Find where the given text appears and provide that cell's center as (x, y) coordinate. 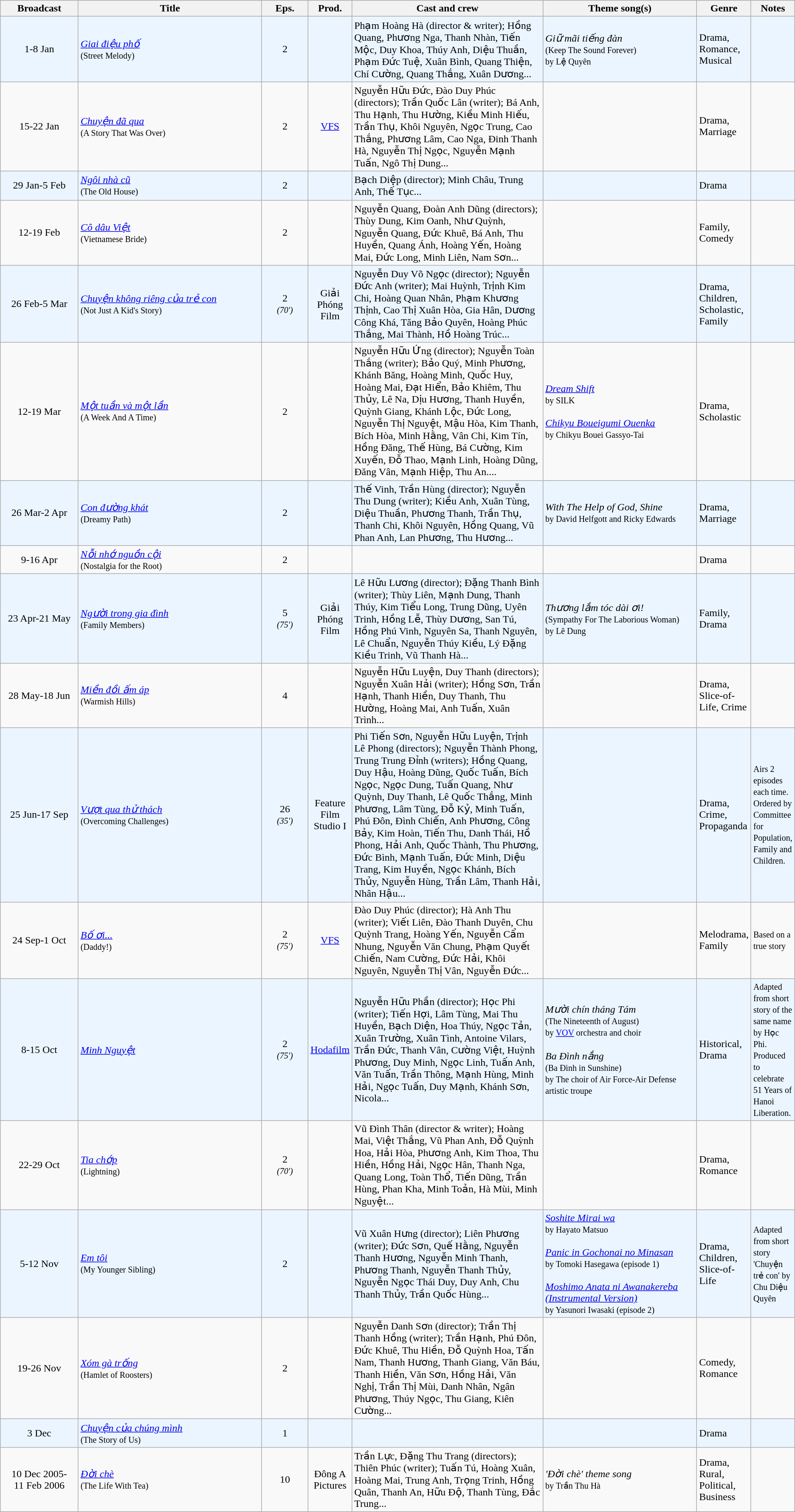
Tia chớp (Lightning) (170, 1165)
Chuyện đã qua (A Story That Was Over) (170, 127)
Chuyện của chúng mình (The Story of Us) (170, 1433)
Title (170, 8)
Đời chè (The Life With Tea) (170, 1479)
Cô dâu Việt (Vietnamese Bride) (170, 233)
'Đời chè' theme songby Trần Thu Hà (620, 1479)
26 Feb-5 Mar (39, 304)
Giai điệu phố (Street Melody) (170, 49)
9-16 Apr (39, 560)
22-29 Oct (39, 1165)
3 Dec (39, 1433)
Một tuần và một lần (A Week And A Time) (170, 412)
Notes (773, 8)
Drama, Scholastic (724, 412)
Genre (724, 8)
10 (285, 1479)
10 Dec 2005-11 Feb 2006 (39, 1479)
Family, Comedy (724, 233)
Adapted from short story of the same name by Học Phi. Produced to celebrate 51 Years of Hanoi Liberation. (773, 1050)
Bố ơi... (Daddy!) (170, 940)
Historical, Drama (724, 1050)
Based on a true story (773, 940)
Airs 2 episodes each time.Ordered by Committee for Population, Family and Children. (773, 815)
5-12 Nov (39, 1264)
Thương lắm tóc dài ơi!(Sympathy For The Laborious Woman)by Lê Dung (620, 618)
Drama, Children, Slice-of-Life (724, 1264)
1-8 Jan (39, 49)
Chuyện không riêng của trẻ con (Not Just A Kid's Story) (170, 304)
Drama, Romance, Musical (724, 49)
Minh Nguyệt (170, 1050)
Con đường khát (Dreamy Path) (170, 513)
Ngôi nhà cũ (The Old House) (170, 186)
Drama, Children, Scholastic, Family (724, 304)
Nỗi nhớ nguồn cội (Nostalgia for the Root) (170, 560)
Hodafilm (330, 1050)
Comedy, Romance (724, 1368)
Drama, Crime, Propaganda (724, 815)
Miền đồi ấm áp (Warmish Hills) (170, 695)
Broadcast (39, 8)
Bạch Diệp (director); Minh Châu, Trung Anh, Thế Tục... (448, 186)
Melodrama, Family (724, 940)
Người trong gia đình (Family Members) (170, 618)
25 Jun-17 Sep (39, 815)
Đông A Pictures (330, 1479)
26 Mar-2 Apr (39, 513)
Drama, Romance (724, 1165)
Giữ mãi tiếng đàn(Keep The Sound Forever)by Lệ Quyên (620, 49)
23 Apr-21 May (39, 618)
12-19 Mar (39, 412)
8-15 Oct (39, 1050)
Drama, Rural, Political, Business (724, 1479)
5(75′) (285, 618)
4 (285, 695)
Family, Drama (724, 618)
Xóm gà trống (Hamlet of Roosters) (170, 1368)
19-26 Nov (39, 1368)
Vượt qua thử thách (Overcoming Challenges) (170, 815)
With The Help of God, Shineby David Helfgott and Ricky Edwards (620, 513)
1 (285, 1433)
Cast and crew (448, 8)
Dream Shiftby SILKChikyu Boueigumi Ouenkaby Chikyu Bouei Gassyo-Tai (620, 412)
29 Jan-5 Feb (39, 186)
26(35′) (285, 815)
24 Sep-1 Oct (39, 940)
Em tôi (My Younger Sibling) (170, 1264)
Prod. (330, 8)
28 May-18 Jun (39, 695)
Adapted from short story 'Chuyện trẻ con' by Chu Diệu Quyên (773, 1264)
15-22 Jan (39, 127)
12-19 Feb (39, 233)
Theme song(s) (620, 8)
Drama, Slice-of-Life, Crime (724, 695)
Eps. (285, 8)
Feature Film Studio I (330, 815)
